Pinpoint the cell where the given text exists, returning its [X, Y] midpoint coordinate. 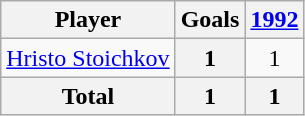
Total [88, 96]
Player [88, 20]
Goals [210, 20]
1992 [274, 20]
Hristo Stoichkov [88, 58]
